Find where the given text appears and provide that cell's center as [X, Y] coordinate. 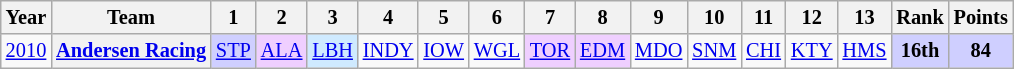
6 [497, 17]
CHI [764, 51]
12 [812, 17]
84 [981, 51]
13 [865, 17]
Rank [920, 17]
16th [920, 51]
Year [26, 17]
WGL [497, 51]
5 [443, 17]
KTY [812, 51]
TOR [550, 51]
LBH [332, 51]
INDY [388, 51]
Points [981, 17]
11 [764, 17]
MDO [658, 51]
1 [234, 17]
Andersen Racing [131, 51]
2 [282, 17]
ALA [282, 51]
STP [234, 51]
3 [332, 17]
IOW [443, 51]
EDM [602, 51]
2010 [26, 51]
4 [388, 17]
HMS [865, 51]
Team [131, 17]
9 [658, 17]
SNM [714, 51]
7 [550, 17]
8 [602, 17]
10 [714, 17]
